Identify which cell holds the provided text, then report its (X, Y) central coordinate. 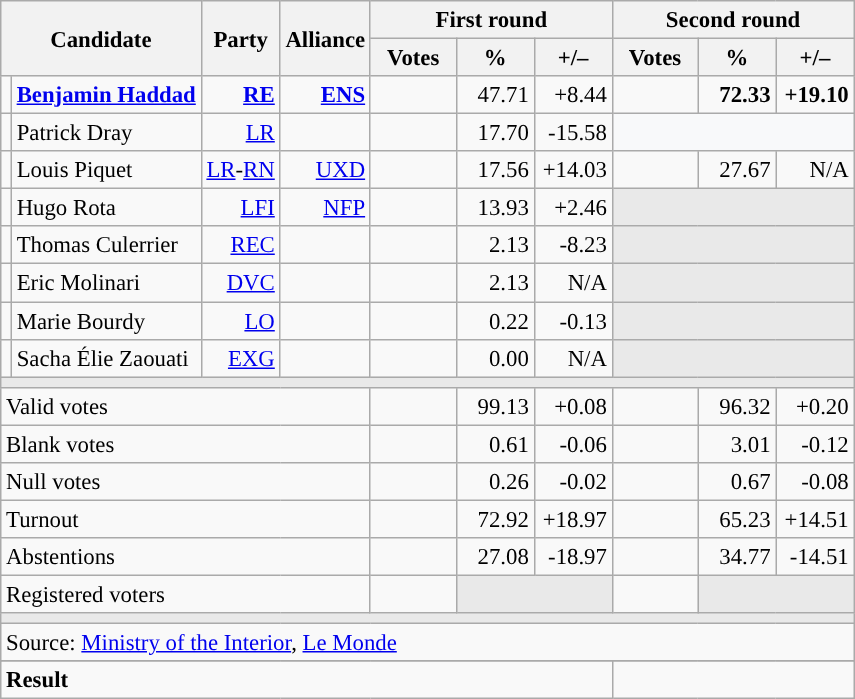
+14.51 (815, 519)
RE (240, 95)
99.13 (495, 406)
ENS (325, 95)
DVC (240, 283)
27.67 (737, 170)
Sacha Élie Zaouati (106, 358)
LR (240, 133)
UXD (325, 170)
LR-RN (240, 170)
Candidate (101, 38)
+8.44 (573, 95)
REC (240, 245)
13.93 (495, 208)
0.00 (495, 358)
Null votes (186, 482)
96.32 (737, 406)
Valid votes (186, 406)
72.33 (737, 95)
Result (306, 680)
Turnout (186, 519)
Patrick Dray (106, 133)
0.22 (495, 321)
-0.08 (815, 482)
34.77 (737, 557)
27.08 (495, 557)
Louis Piquet (106, 170)
+0.20 (815, 406)
17.56 (495, 170)
65.23 (737, 519)
EXG (240, 358)
Eric Molinari (106, 283)
+0.08 (573, 406)
Hugo Rota (106, 208)
Source: Ministry of the Interior, Le Monde (428, 643)
17.70 (495, 133)
0.61 (495, 444)
Abstentions (186, 557)
Registered voters (186, 594)
0.26 (495, 482)
First round (491, 20)
NFP (325, 208)
-15.58 (573, 133)
-0.12 (815, 444)
LO (240, 321)
0.67 (737, 482)
-14.51 (815, 557)
+19.10 (815, 95)
+2.46 (573, 208)
Second round (733, 20)
3.01 (737, 444)
-8.23 (573, 245)
LFI (240, 208)
Party (240, 38)
-18.97 (573, 557)
+14.03 (573, 170)
Marie Bourdy (106, 321)
-0.13 (573, 321)
72.92 (495, 519)
Benjamin Haddad (106, 95)
-0.06 (573, 444)
Alliance (325, 38)
47.71 (495, 95)
+18.97 (573, 519)
Blank votes (186, 444)
-0.02 (573, 482)
Thomas Culerrier (106, 245)
